Capture the cell that displays the provided text and extract its (x, y) central coordinate. 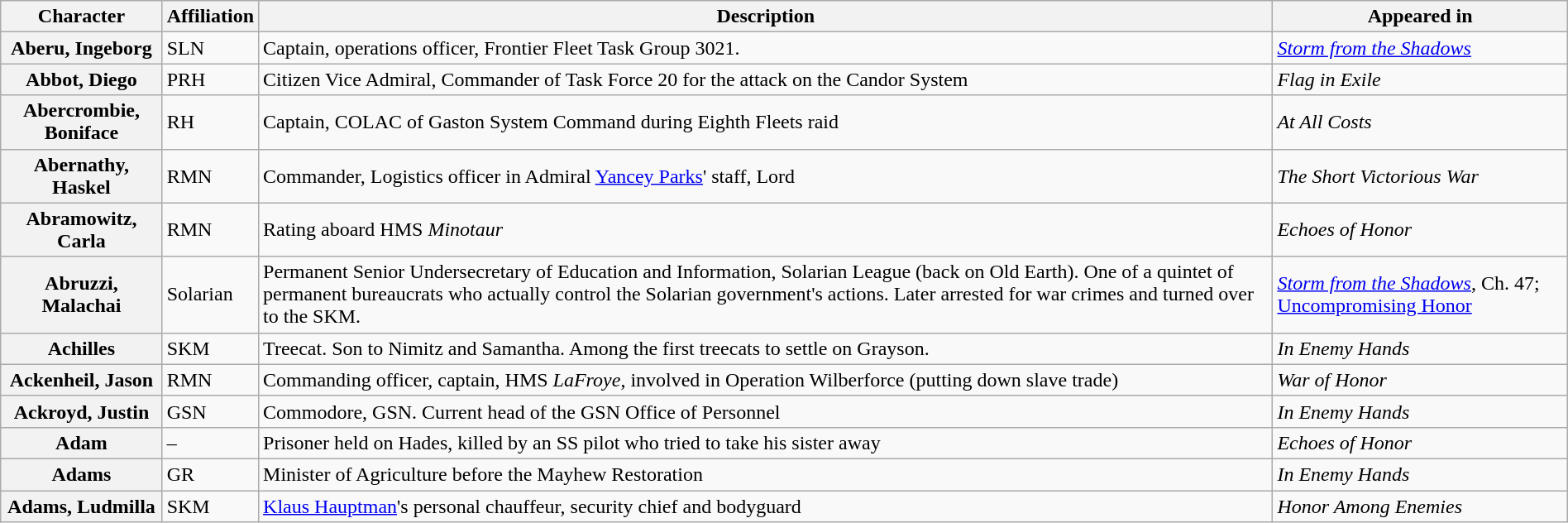
Ackenheil, Jason (81, 380)
Abramowitz, Carla (81, 230)
War of Honor (1420, 380)
SLN (210, 48)
Adam (81, 443)
The Short Victorious War (1420, 175)
– (210, 443)
Storm from the Shadows, Ch. 47; Uncompromising Honor (1420, 295)
GSN (210, 411)
Minister of Agriculture before the Mayhew Restoration (766, 474)
Aberu, Ingeborg (81, 48)
Achilles (81, 348)
Adams (81, 474)
Abbot, Diego (81, 79)
Flag in Exile (1420, 79)
Description (766, 17)
Honor Among Enemies (1420, 506)
Character (81, 17)
Appeared in (1420, 17)
Klaus Hauptman's personal chauffeur, security chief and bodyguard (766, 506)
Captain, operations officer, Frontier Fleet Task Group 3021. (766, 48)
Captain, COLAC of Gaston System Command during Eighth Fleets raid (766, 122)
GR (210, 474)
Commander, Logistics officer in Admiral Yancey Parks' staff, Lord (766, 175)
Commanding officer, captain, HMS LaFroye, involved in Operation Wilberforce (putting down slave trade) (766, 380)
RH (210, 122)
Commodore, GSN. Current head of the GSN Office of Personnel (766, 411)
Storm from the Shadows (1420, 48)
Rating aboard HMS Minotaur (766, 230)
Adams, Ludmilla (81, 506)
Citizen Vice Admiral, Commander of Task Force 20 for the attack on the Candor System (766, 79)
Abruzzi, Malachai (81, 295)
Treecat. Son to Nimitz and Samantha. Among the first treecats to settle on Grayson. (766, 348)
At All Costs (1420, 122)
Prisoner held on Hades, killed by an SS pilot who tried to take his sister away (766, 443)
PRH (210, 79)
Abercrombie, Boniface (81, 122)
Solarian (210, 295)
Abernathy, Haskel (81, 175)
Affiliation (210, 17)
Ackroyd, Justin (81, 411)
